For the text-containing cell, return its midpoint in (x, y) coordinate format. 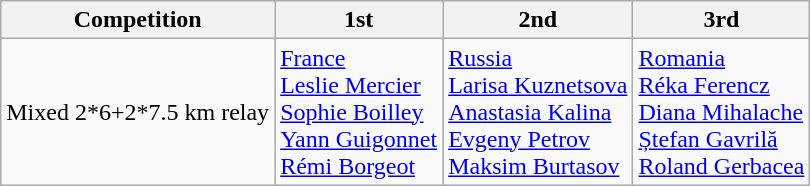
RussiaLarisa KuznetsovaAnastasia KalinaEvgeny PetrovMaksim Burtasov (538, 112)
2nd (538, 20)
1st (359, 20)
Mixed 2*6+2*7.5 km relay (138, 112)
RomaniaRéka FerenczDiana MihalacheȘtefan GavrilăRoland Gerbacea (722, 112)
FranceLeslie MercierSophie BoilleyYann GuigonnetRémi Borgeot (359, 112)
Competition (138, 20)
3rd (722, 20)
